Locate the cell with the specified text and output its (x, y) center coordinate. 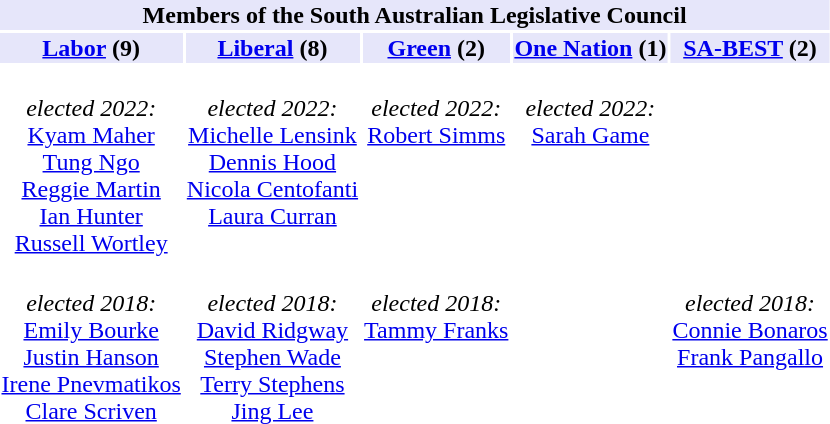
elected 2022: Robert Simms (436, 162)
SA-BEST (2) (750, 48)
Green (2) (436, 48)
elected 2022: Michelle Lensink Dennis Hood Nicola Centofanti Laura Curran (272, 162)
elected 2022: Kyam Maher Tung Ngo Reggie Martin Ian Hunter Russell Wortley (91, 162)
Members of the South Australian Legislative Council (414, 15)
Labor (9) (91, 48)
Liberal (8) (272, 48)
One Nation (1) (590, 48)
elected 2022: Sarah Game (590, 162)
